From the cell containing the given text, extract its center point as [X, Y] coordinate. 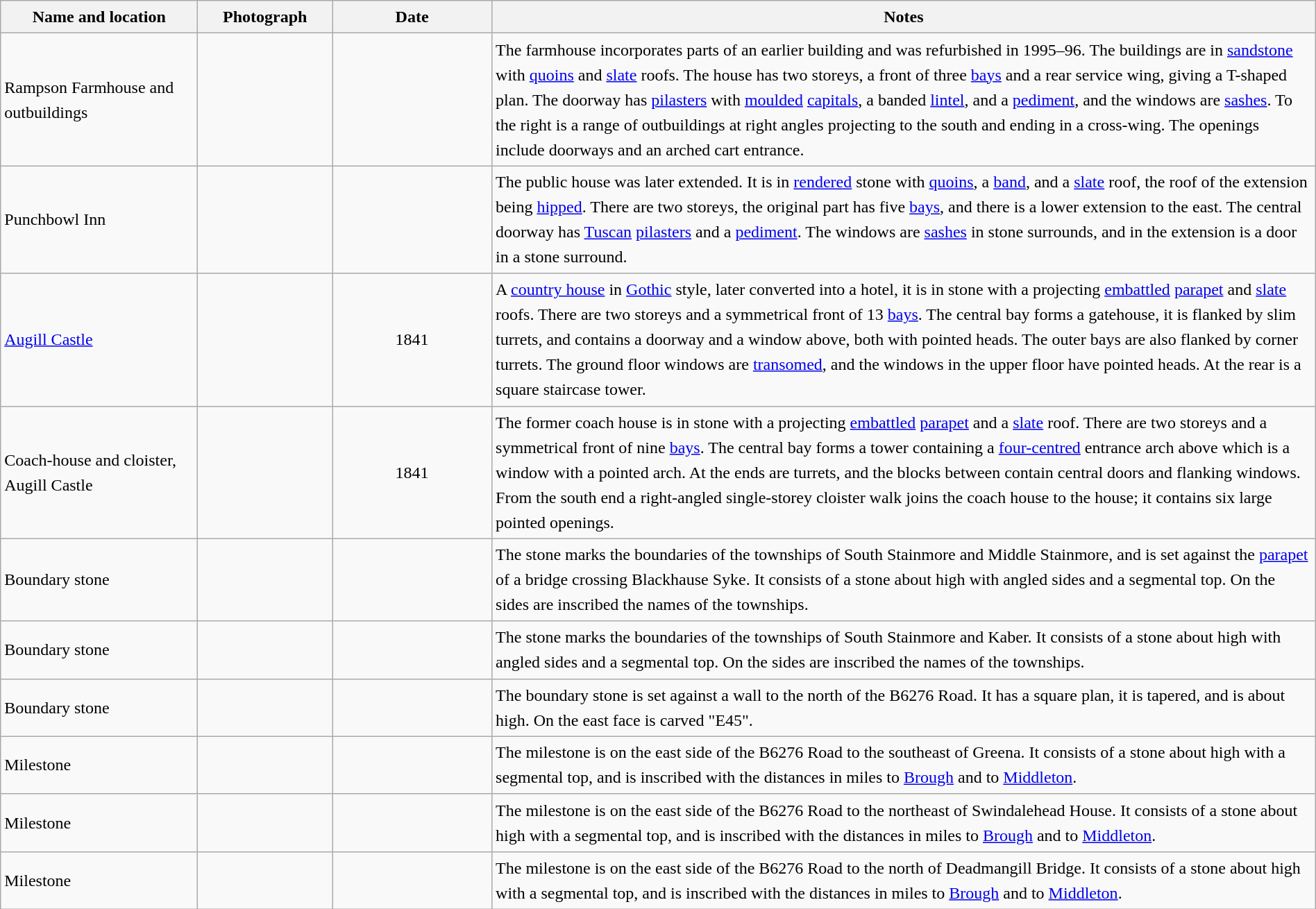
Punchbowl Inn [99, 219]
Notes [904, 17]
Coach-house and cloister,Augill Castle [99, 472]
Date [412, 17]
Name and location [99, 17]
Photograph [265, 17]
Rampson Farmhouse and outbuildings [99, 100]
Augill Castle [99, 340]
